From the cell containing the given text, extract its center point as (X, Y) coordinate. 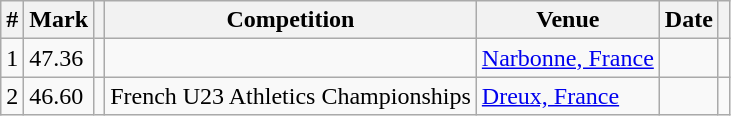
French U23 Athletics Championships (291, 96)
Date (688, 20)
47.36 (59, 58)
Competition (291, 20)
2 (12, 96)
Mark (59, 20)
Narbonne, France (568, 58)
Venue (568, 20)
46.60 (59, 96)
# (12, 20)
Dreux, France (568, 96)
1 (12, 58)
